Scan for the cell matching the given text and deliver its (x, y) coordinate at center. 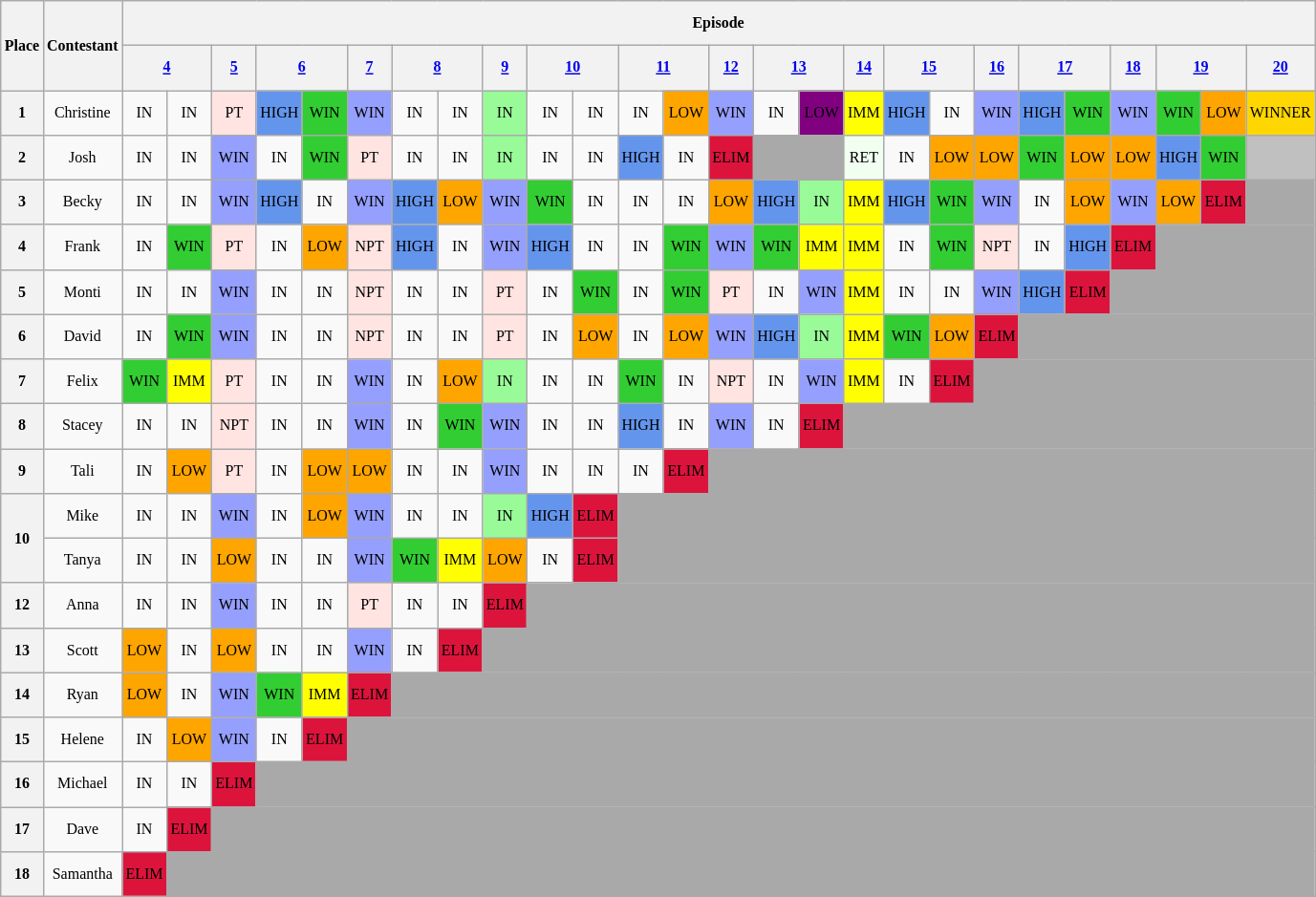
Mike (82, 516)
Dave (82, 829)
Scott (82, 650)
Anna (82, 606)
Tanya (82, 560)
WINNER (1281, 113)
Ryan (82, 695)
1 (22, 113)
Michael (82, 783)
Becky (82, 203)
Christine (82, 113)
Contestant (82, 45)
Helene (82, 739)
Josh (82, 157)
Stacey (82, 426)
David (82, 336)
Monti (82, 292)
Felix (82, 380)
2 (22, 157)
RET (864, 157)
Tali (82, 470)
Place (22, 45)
20 (1281, 67)
Frank (82, 246)
11 (663, 67)
19 (1200, 67)
Episode (719, 23)
Samantha (82, 873)
3 (22, 203)
